Detect which cell encompasses the target text, then output its (X, Y) center coordinate. 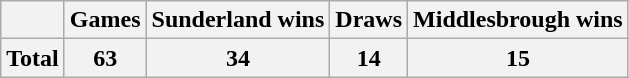
Draws (369, 20)
Games (105, 20)
14 (369, 58)
15 (518, 58)
63 (105, 58)
34 (238, 58)
Sunderland wins (238, 20)
Middlesbrough wins (518, 20)
Total (33, 58)
